Locate the cell with the specified text and output its [X, Y] center coordinate. 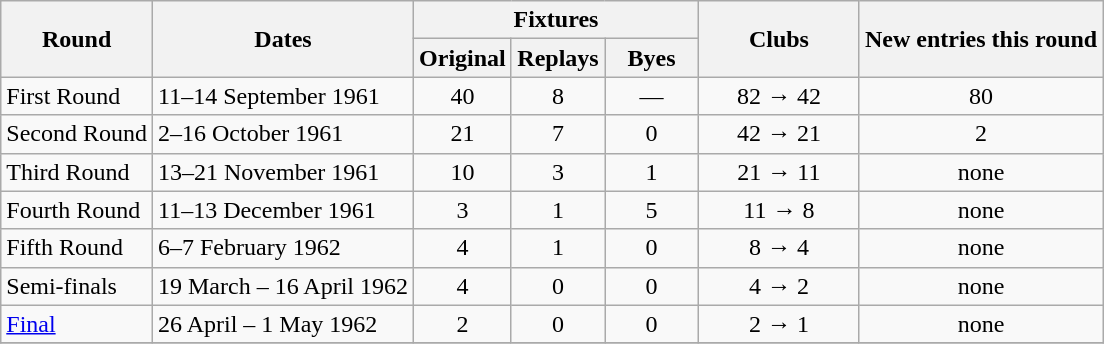
10 [463, 172]
13–21 November 1961 [282, 172]
80 [980, 96]
26 April – 1 May 1962 [282, 324]
New entries this round [980, 39]
Replays [558, 58]
— [652, 96]
Third Round [77, 172]
Fifth Round [77, 248]
5 [652, 210]
Byes [652, 58]
8 [558, 96]
4 → 2 [778, 286]
First Round [77, 96]
2 → 1 [778, 324]
11 → 8 [778, 210]
2–16 October 1961 [282, 134]
6–7 February 1962 [282, 248]
Round [77, 39]
19 March – 16 April 1962 [282, 286]
21 → 11 [778, 172]
42 → 21 [778, 134]
Semi-finals [77, 286]
Fixtures [556, 20]
8 → 4 [778, 248]
40 [463, 96]
Original [463, 58]
82 → 42 [778, 96]
Fourth Round [77, 210]
Final [77, 324]
11–14 September 1961 [282, 96]
Second Round [77, 134]
Dates [282, 39]
Clubs [778, 39]
7 [558, 134]
11–13 December 1961 [282, 210]
21 [463, 134]
